Pinpoint the cell where the given text exists, returning its (x, y) midpoint coordinate. 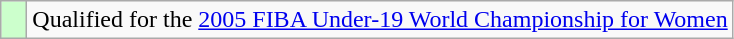
Qualified for the 2005 FIBA Under-19 World Championship for Women (380, 20)
